Scan for the cell matching the given text and deliver its [X, Y] coordinate at center. 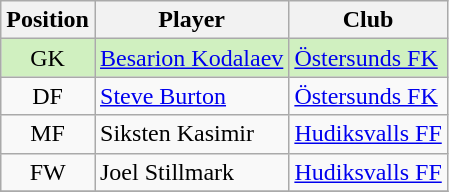
Joel Stillmark [191, 172]
FW [48, 172]
GK [48, 58]
Siksten Kasimir [191, 134]
MF [48, 134]
Player [191, 20]
Besarion Kodalaev [191, 58]
Steve Burton [191, 96]
Position [48, 20]
Club [368, 20]
DF [48, 96]
